Return the [X, Y] coordinate for the center point of the cell that contains the specified text.  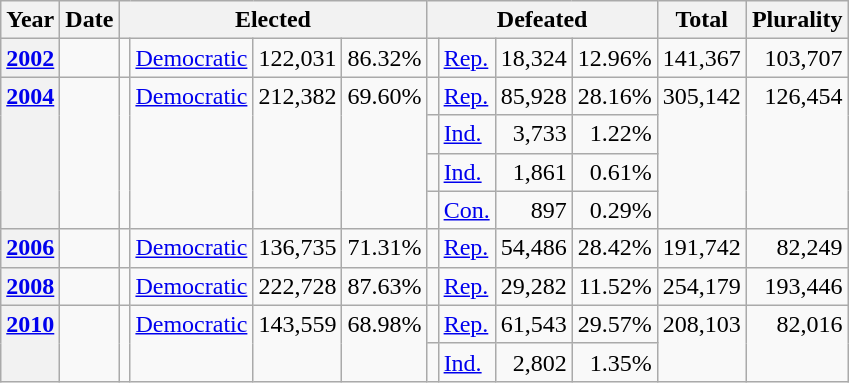
3,733 [534, 134]
71.31% [384, 248]
12.96% [614, 58]
Defeated [542, 20]
143,559 [298, 343]
191,742 [702, 248]
0.29% [614, 210]
2006 [30, 248]
2004 [30, 153]
Total [702, 20]
1.35% [614, 362]
208,103 [702, 343]
1,861 [534, 172]
254,179 [702, 286]
2010 [30, 343]
305,142 [702, 153]
29,282 [534, 286]
222,728 [298, 286]
28.16% [614, 96]
82,249 [797, 248]
61,543 [534, 324]
18,324 [534, 58]
69.60% [384, 153]
126,454 [797, 153]
Plurality [797, 20]
Con. [466, 210]
54,486 [534, 248]
68.98% [384, 343]
2008 [30, 286]
85,928 [534, 96]
Elected [273, 20]
86.32% [384, 58]
11.52% [614, 286]
82,016 [797, 343]
212,382 [298, 153]
122,031 [298, 58]
Year [30, 20]
Date [90, 20]
87.63% [384, 286]
103,707 [797, 58]
2,802 [534, 362]
897 [534, 210]
141,367 [702, 58]
29.57% [614, 324]
2002 [30, 58]
193,446 [797, 286]
28.42% [614, 248]
1.22% [614, 134]
0.61% [614, 172]
136,735 [298, 248]
